Pinpoint the cell where the given text exists, returning its (X, Y) midpoint coordinate. 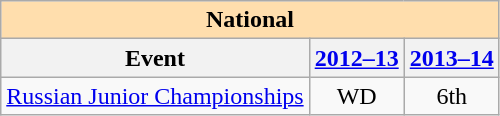
2012–13 (356, 58)
Event (155, 58)
6th (452, 96)
2013–14 (452, 58)
Russian Junior Championships (155, 96)
National (250, 20)
WD (356, 96)
